For the text-containing cell, return its midpoint in (X, Y) coordinate format. 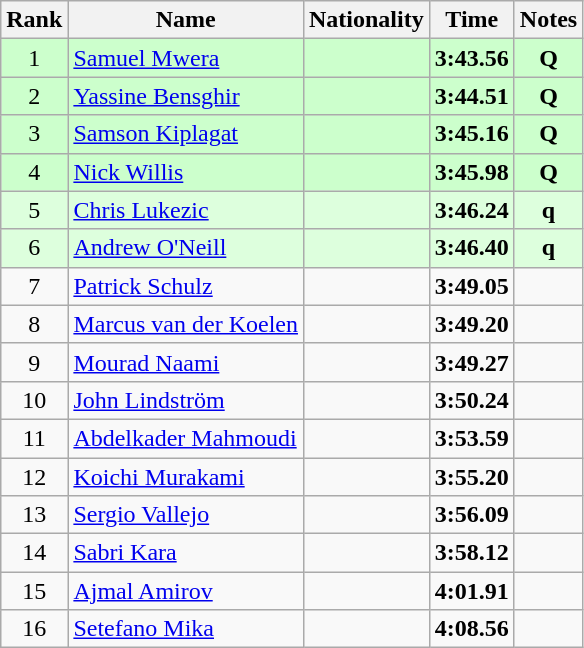
Mourad Naami (186, 362)
Name (186, 20)
Nick Willis (186, 172)
Samson Kiplagat (186, 134)
3:49.05 (472, 286)
15 (34, 591)
3:46.40 (472, 248)
4 (34, 172)
Samuel Mwera (186, 58)
Time (472, 20)
Sergio Vallejo (186, 515)
John Lindström (186, 400)
Andrew O'Neill (186, 248)
14 (34, 553)
16 (34, 629)
3:53.59 (472, 438)
13 (34, 515)
9 (34, 362)
3:49.20 (472, 324)
2 (34, 96)
11 (34, 438)
Ajmal Amirov (186, 591)
Setefano Mika (186, 629)
Rank (34, 20)
5 (34, 210)
3:58.12 (472, 553)
3:50.24 (472, 400)
4:08.56 (472, 629)
12 (34, 477)
3 (34, 134)
Sabri Kara (186, 553)
3:45.98 (472, 172)
3:55.20 (472, 477)
Marcus van der Koelen (186, 324)
10 (34, 400)
Notes (548, 20)
3:49.27 (472, 362)
3:56.09 (472, 515)
6 (34, 248)
Chris Lukezic (186, 210)
Abdelkader Mahmoudi (186, 438)
8 (34, 324)
Patrick Schulz (186, 286)
3:43.56 (472, 58)
Yassine Bensghir (186, 96)
Nationality (366, 20)
3:45.16 (472, 134)
1 (34, 58)
4:01.91 (472, 591)
3:46.24 (472, 210)
Koichi Murakami (186, 477)
7 (34, 286)
3:44.51 (472, 96)
